Extract the (x, y) coordinate from the center of the cell holding the provided text.  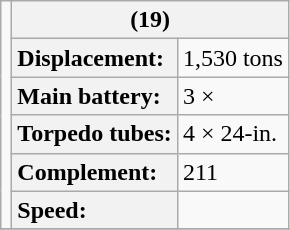
Complement: (95, 172)
1,530 tons (232, 58)
4 × 24‑in. (232, 134)
Torpedo tubes: (95, 134)
211 (232, 172)
Speed: (95, 210)
Displacement: (95, 58)
3 × (232, 96)
Main battery: (95, 96)
(19) (150, 20)
